Return (x, y) of the center of cell containing provided text 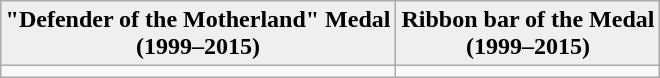
"Defender of the Motherland" Medal(1999–2015) (198, 34)
Ribbon bar of the Medal(1999–2015) (528, 34)
